Detect which cell encompasses the target text, then output its [X, Y] center coordinate. 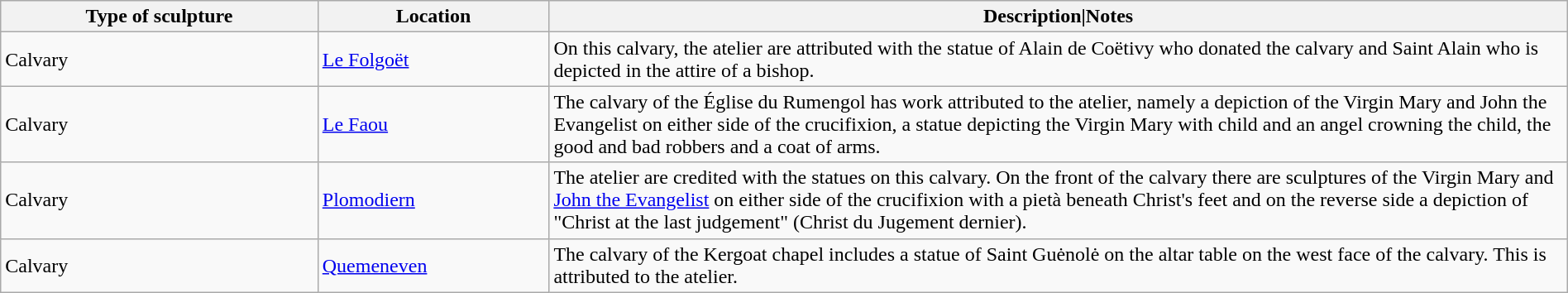
Type of sculpture [160, 17]
Description|Notes [1059, 17]
Le Faou [433, 124]
Quemeneven [433, 265]
Plomodiern [433, 200]
Location [433, 17]
Le Folgoët [433, 60]
